Determine the [X, Y] coordinate at the center of the cell enclosing the given text.  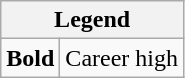
Legend [92, 20]
Career high [122, 58]
Bold [30, 58]
